Return the (x, y) coordinate for the center point of the cell that contains the specified text.  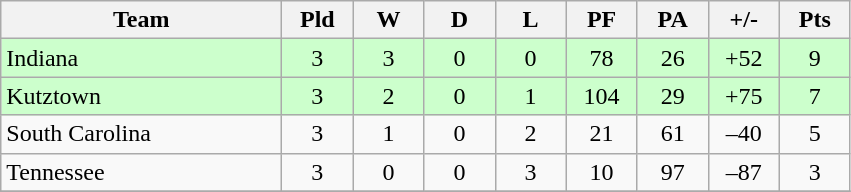
9 (814, 58)
L (530, 20)
10 (602, 172)
104 (602, 96)
61 (672, 134)
PA (672, 20)
5 (814, 134)
+/- (744, 20)
Tennessee (142, 172)
Pts (814, 20)
Team (142, 20)
South Carolina (142, 134)
–40 (744, 134)
–87 (744, 172)
97 (672, 172)
26 (672, 58)
Indiana (142, 58)
7 (814, 96)
+75 (744, 96)
PF (602, 20)
D (460, 20)
Kutztown (142, 96)
29 (672, 96)
W (388, 20)
+52 (744, 58)
21 (602, 134)
78 (602, 58)
Pld (318, 20)
